Provide the (x, y) coordinate of the cell's center where the given text is located.  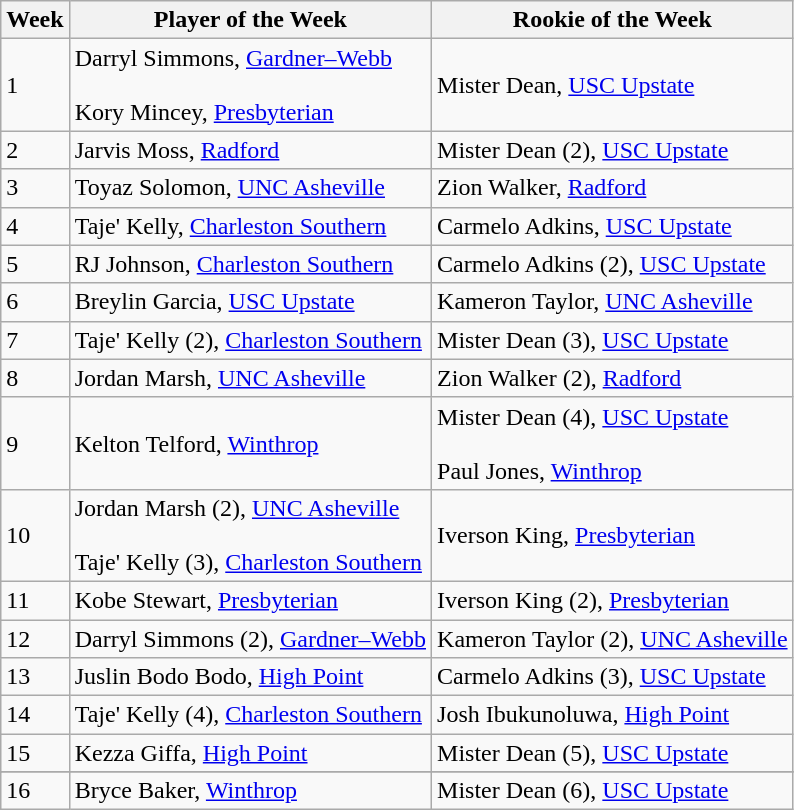
9 (35, 443)
12 (35, 639)
Mister Dean (6), USC Upstate (613, 791)
8 (35, 378)
13 (35, 677)
Breylin Garcia, USC Upstate (250, 302)
Jordan Marsh, UNC Asheville (250, 378)
11 (35, 600)
10 (35, 535)
Week (35, 20)
14 (35, 715)
Iverson King, Presbyterian (613, 535)
4 (35, 226)
Bryce Baker, Winthrop (250, 791)
Kameron Taylor, UNC Asheville (613, 302)
Mister Dean (4), USC UpstatePaul Jones, Winthrop (613, 443)
7 (35, 340)
Taje' Kelly (2), Charleston Southern (250, 340)
Player of the Week (250, 20)
5 (35, 264)
Carmelo Adkins (2), USC Upstate (613, 264)
Taje' Kelly, Charleston Southern (250, 226)
Zion Walker, Radford (613, 188)
Kameron Taylor (2), UNC Asheville (613, 639)
Zion Walker (2), Radford (613, 378)
Jordan Marsh (2), UNC AshevilleTaje' Kelly (3), Charleston Southern (250, 535)
Kobe Stewart, Presbyterian (250, 600)
Rookie of the Week (613, 20)
2 (35, 150)
Iverson King (2), Presbyterian (613, 600)
Carmelo Adkins (3), USC Upstate (613, 677)
Mister Dean (2), USC Upstate (613, 150)
Toyaz Solomon, UNC Asheville (250, 188)
Jarvis Moss, Radford (250, 150)
Mister Dean (3), USC Upstate (613, 340)
Juslin Bodo Bodo, High Point (250, 677)
6 (35, 302)
16 (35, 791)
Taje' Kelly (4), Charleston Southern (250, 715)
Kelton Telford, Winthrop (250, 443)
Kezza Giffa, High Point (250, 753)
Josh Ibukunoluwa, High Point (613, 715)
1 (35, 85)
RJ Johnson, Charleston Southern (250, 264)
Darryl Simmons (2), Gardner–Webb (250, 639)
15 (35, 753)
Mister Dean (5), USC Upstate (613, 753)
Darryl Simmons, Gardner–WebbKory Mincey, Presbyterian (250, 85)
3 (35, 188)
Mister Dean, USC Upstate (613, 85)
Carmelo Adkins, USC Upstate (613, 226)
